Scan for the cell matching the given text and deliver its (X, Y) coordinate at center. 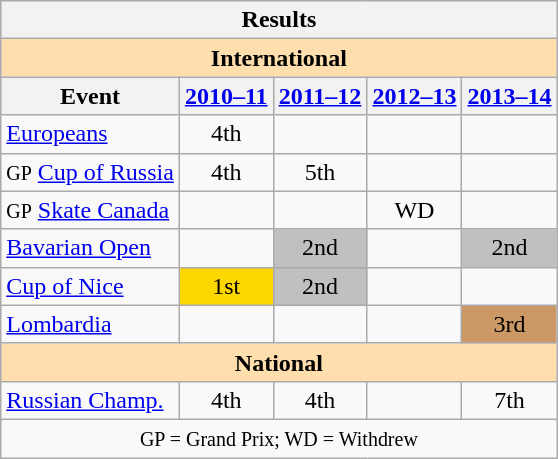
1st (226, 286)
GP Cup of Russia (90, 172)
2011–12 (320, 96)
Bavarian Open (90, 248)
GP Skate Canada (90, 210)
2010–11 (226, 96)
Results (279, 20)
Cup of Nice (90, 286)
Europeans (90, 134)
2013–14 (510, 96)
International (279, 58)
7th (510, 400)
3rd (510, 324)
GP = Grand Prix; WD = Withdrew (279, 438)
5th (320, 172)
2012–13 (414, 96)
Event (90, 96)
National (279, 362)
Lombardia (90, 324)
WD (414, 210)
Russian Champ. (90, 400)
